Provide the (X, Y) coordinate of the cell's center where the given text is located.  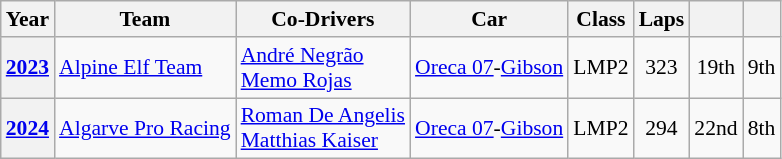
Algarve Pro Racing (145, 128)
2023 (28, 68)
323 (662, 68)
Co-Drivers (323, 19)
Car (489, 19)
22nd (716, 128)
294 (662, 128)
Class (600, 19)
Laps (662, 19)
André Negrão Memo Rojas (323, 68)
9th (762, 68)
2024 (28, 128)
8th (762, 128)
Year (28, 19)
Alpine Elf Team (145, 68)
Roman De Angelis Matthias Kaiser (323, 128)
19th (716, 68)
Team (145, 19)
